Output the (x, y) coordinate of the center of the cell containing the given text.  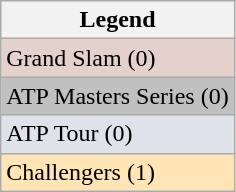
ATP Masters Series (0) (118, 96)
ATP Tour (0) (118, 134)
Legend (118, 20)
Grand Slam (0) (118, 58)
Challengers (1) (118, 172)
